Return the [x, y] coordinate for the center point of the cell that contains the specified text.  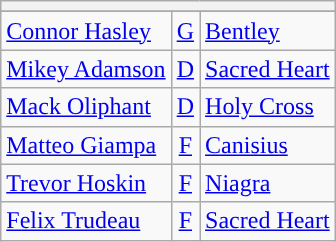
Mikey Adamson [86, 69]
Mack Oliphant [86, 107]
Bentley [268, 31]
Trevor Hoskin [86, 183]
G [185, 31]
Matteo Giampa [86, 145]
Felix Trudeau [86, 221]
Niagra [268, 183]
Connor Hasley [86, 31]
Canisius [268, 145]
Holy Cross [268, 107]
